Return the [x, y] coordinate for the center point of the cell that contains the specified text.  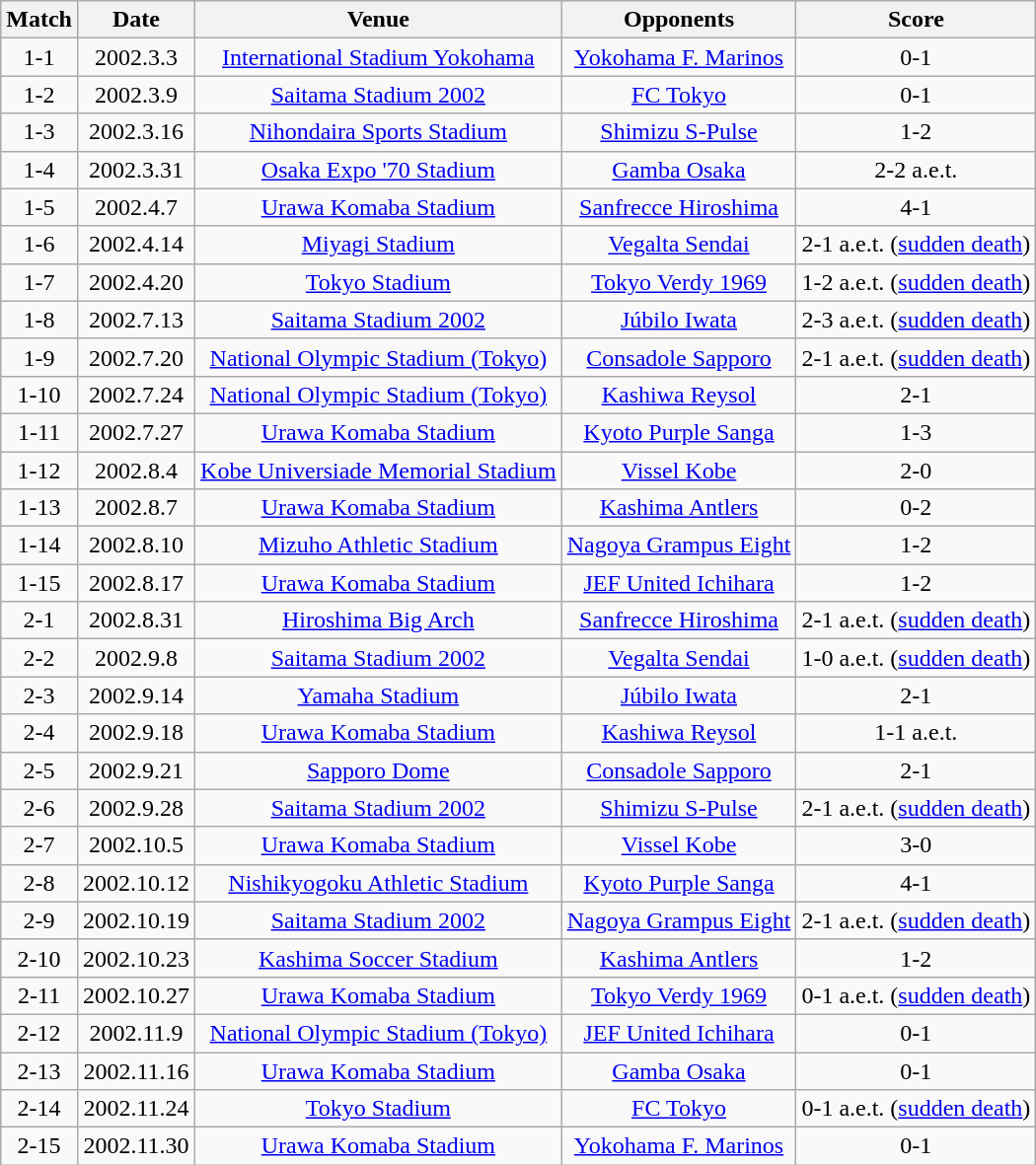
2-0 [916, 471]
Opponents [679, 20]
Mizuho Athletic Stadium [379, 546]
1-12 [39, 471]
2002.9.21 [136, 770]
1-14 [39, 546]
2002.7.20 [136, 357]
1-6 [39, 245]
2-15 [39, 1146]
1-2 a.e.t. (sudden death) [916, 282]
2-5 [39, 770]
2002.8.31 [136, 620]
2002.3.9 [136, 95]
2002.7.24 [136, 395]
2002.7.27 [136, 432]
2002.10.19 [136, 920]
Kobe Universiade Memorial Stadium [379, 471]
2-8 [39, 883]
1-10 [39, 395]
2002.9.8 [136, 658]
1-5 [39, 207]
2-3 [39, 695]
Score [916, 20]
1-7 [39, 282]
2-9 [39, 920]
2002.11.30 [136, 1146]
2002.3.16 [136, 132]
1-4 [39, 170]
1-13 [39, 508]
1-11 [39, 432]
International Stadium Yokohama [379, 57]
2002.11.9 [136, 1033]
2002.8.17 [136, 583]
Yamaha Stadium [379, 695]
2-3 a.e.t. (sudden death) [916, 320]
Match [39, 20]
2002.10.5 [136, 845]
1-15 [39, 583]
2002.4.20 [136, 282]
3-0 [916, 845]
2-11 [39, 995]
2-2 [39, 658]
2-14 [39, 1109]
Osaka Expo '70 Stadium [379, 170]
1-8 [39, 320]
2002.11.16 [136, 1070]
2002.10.12 [136, 883]
Hiroshima Big Arch [379, 620]
2002.9.18 [136, 733]
Kashima Soccer Stadium [379, 958]
1-0 a.e.t. (sudden death) [916, 658]
2002.4.7 [136, 207]
2-2 a.e.t. [916, 170]
2-7 [39, 845]
Nishikyogoku Athletic Stadium [379, 883]
2002.9.28 [136, 808]
2002.10.23 [136, 958]
2002.3.31 [136, 170]
2002.10.27 [136, 995]
0-2 [916, 508]
2002.8.10 [136, 546]
Nihondaira Sports Stadium [379, 132]
2-6 [39, 808]
1-9 [39, 357]
Venue [379, 20]
2002.8.7 [136, 508]
2002.11.24 [136, 1109]
1-1 a.e.t. [916, 733]
2002.7.13 [136, 320]
2-10 [39, 958]
2002.8.4 [136, 471]
Date [136, 20]
2-13 [39, 1070]
2-12 [39, 1033]
2002.3.3 [136, 57]
2-4 [39, 733]
Miyagi Stadium [379, 245]
1-1 [39, 57]
Sapporo Dome [379, 770]
2002.9.14 [136, 695]
2002.4.14 [136, 245]
